For the text-containing cell, return its midpoint in [X, Y] coordinate format. 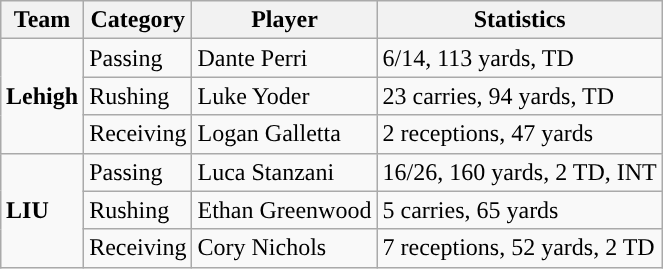
Cory Nichols [284, 248]
Logan Galletta [284, 134]
Category [138, 20]
Statistics [520, 20]
Luke Yoder [284, 96]
23 carries, 94 yards, TD [520, 96]
7 receptions, 52 yards, 2 TD [520, 248]
LIU [42, 210]
Ethan Greenwood [284, 210]
5 carries, 65 yards [520, 210]
Dante Perri [284, 58]
Lehigh [42, 96]
2 receptions, 47 yards [520, 134]
Team [42, 20]
6/14, 113 yards, TD [520, 58]
Player [284, 20]
Luca Stanzani [284, 172]
16/26, 160 yards, 2 TD, INT [520, 172]
